Locate the cell with the specified text and output its [x, y] center coordinate. 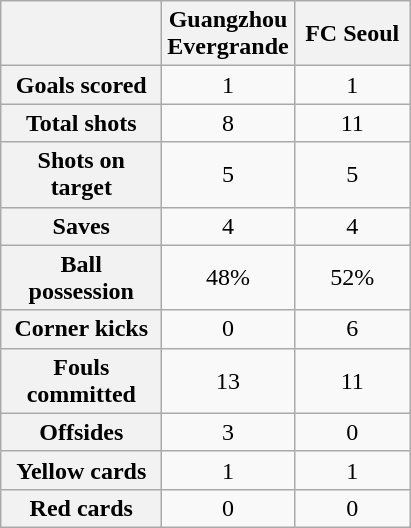
3 [228, 432]
Guangzhou Evergrande [228, 34]
13 [228, 380]
Total shots [82, 123]
Shots on target [82, 174]
FC Seoul [352, 34]
Ball possession [82, 278]
Offsides [82, 432]
48% [228, 278]
Fouls committed [82, 380]
Yellow cards [82, 470]
Saves [82, 226]
Corner kicks [82, 329]
Red cards [82, 508]
Goals scored [82, 85]
8 [228, 123]
52% [352, 278]
6 [352, 329]
